Capture the cell that displays the provided text and extract its (x, y) central coordinate. 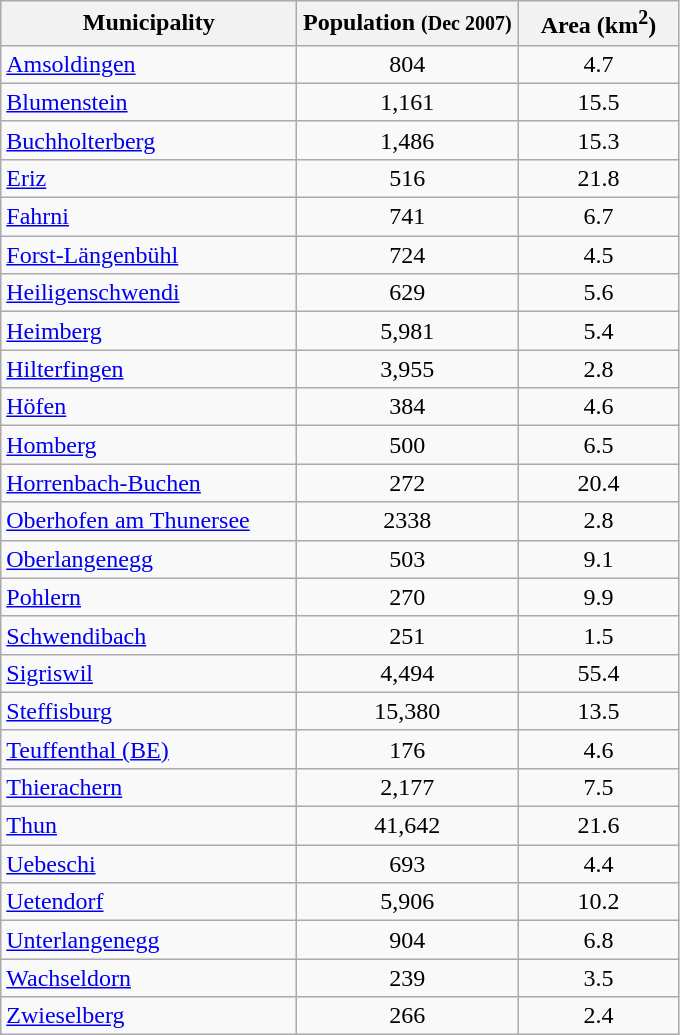
10.2 (598, 902)
Blumenstein (149, 102)
4,494 (408, 673)
Homberg (149, 445)
Steffisburg (149, 711)
Amsoldingen (149, 64)
5,981 (408, 331)
Teuffenthal (BE) (149, 749)
2,177 (408, 787)
Forst-Längenbühl (149, 255)
Fahrni (149, 217)
41,642 (408, 826)
266 (408, 1016)
2.4 (598, 1016)
500 (408, 445)
804 (408, 64)
384 (408, 407)
904 (408, 940)
1,161 (408, 102)
21.6 (598, 826)
693 (408, 864)
Wachseldorn (149, 978)
9.1 (598, 559)
3,955 (408, 369)
5.6 (598, 293)
13.5 (598, 711)
Uebeschi (149, 864)
Thun (149, 826)
251 (408, 635)
239 (408, 978)
Hilterfingen (149, 369)
Uetendorf (149, 902)
1.5 (598, 635)
724 (408, 255)
272 (408, 483)
5.4 (598, 331)
741 (408, 217)
5,906 (408, 902)
176 (408, 749)
Schwendibach (149, 635)
21.8 (598, 178)
15,380 (408, 711)
2338 (408, 521)
6.7 (598, 217)
4.5 (598, 255)
Municipality (149, 24)
55.4 (598, 673)
Area (km2) (598, 24)
Unterlangenegg (149, 940)
3.5 (598, 978)
4.7 (598, 64)
516 (408, 178)
6.5 (598, 445)
Horrenbach-Buchen (149, 483)
Heiligenschwendi (149, 293)
7.5 (598, 787)
629 (408, 293)
Buchholterberg (149, 140)
Höfen (149, 407)
Oberhofen am Thunersee (149, 521)
Zwieselberg (149, 1016)
Population (Dec 2007) (408, 24)
Oberlangenegg (149, 559)
20.4 (598, 483)
9.9 (598, 597)
Eriz (149, 178)
270 (408, 597)
6.8 (598, 940)
15.5 (598, 102)
Heimberg (149, 331)
1,486 (408, 140)
Sigriswil (149, 673)
Pohlern (149, 597)
Thierachern (149, 787)
15.3 (598, 140)
503 (408, 559)
4.4 (598, 864)
